Pinpoint the cell where the given text exists, returning its (X, Y) midpoint coordinate. 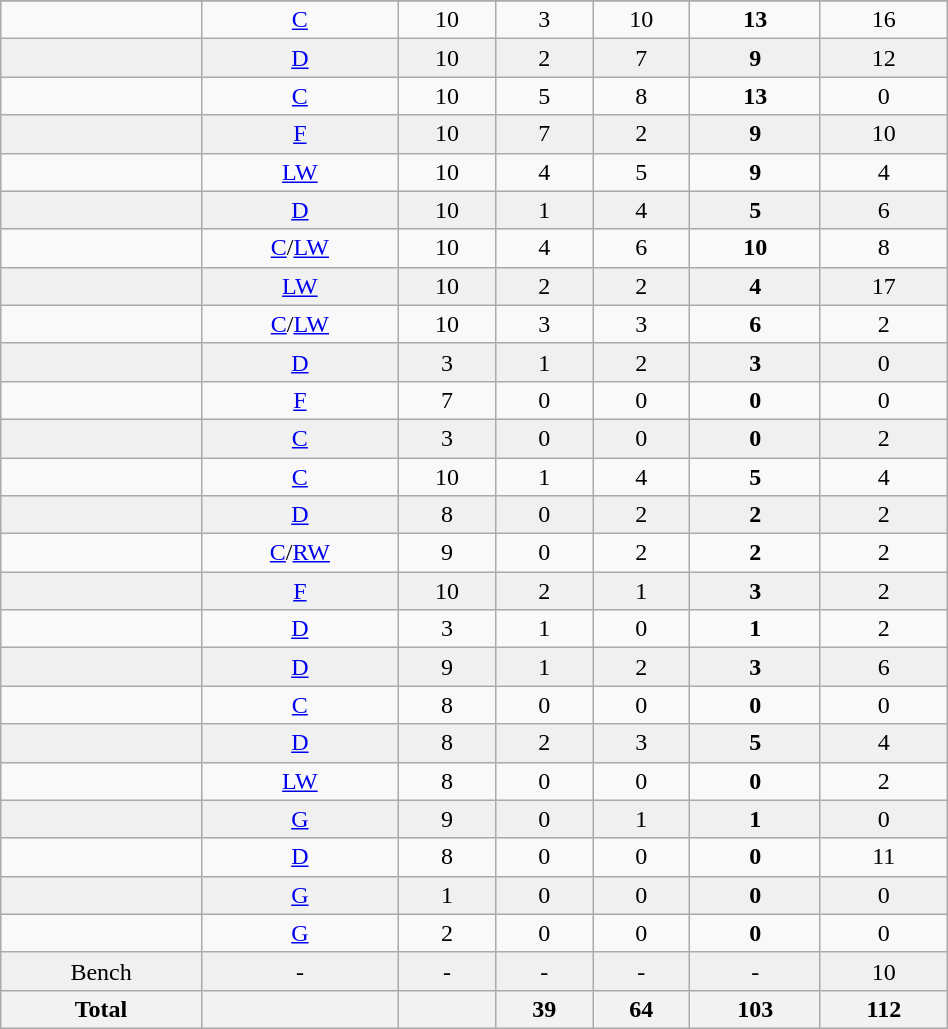
39 (544, 1009)
Bench (102, 971)
17 (884, 286)
11 (884, 857)
12 (884, 58)
Total (102, 1009)
112 (884, 1009)
C/RW (300, 553)
64 (642, 1009)
103 (755, 1009)
16 (884, 20)
